Return [x, y] of the center of cell containing provided text 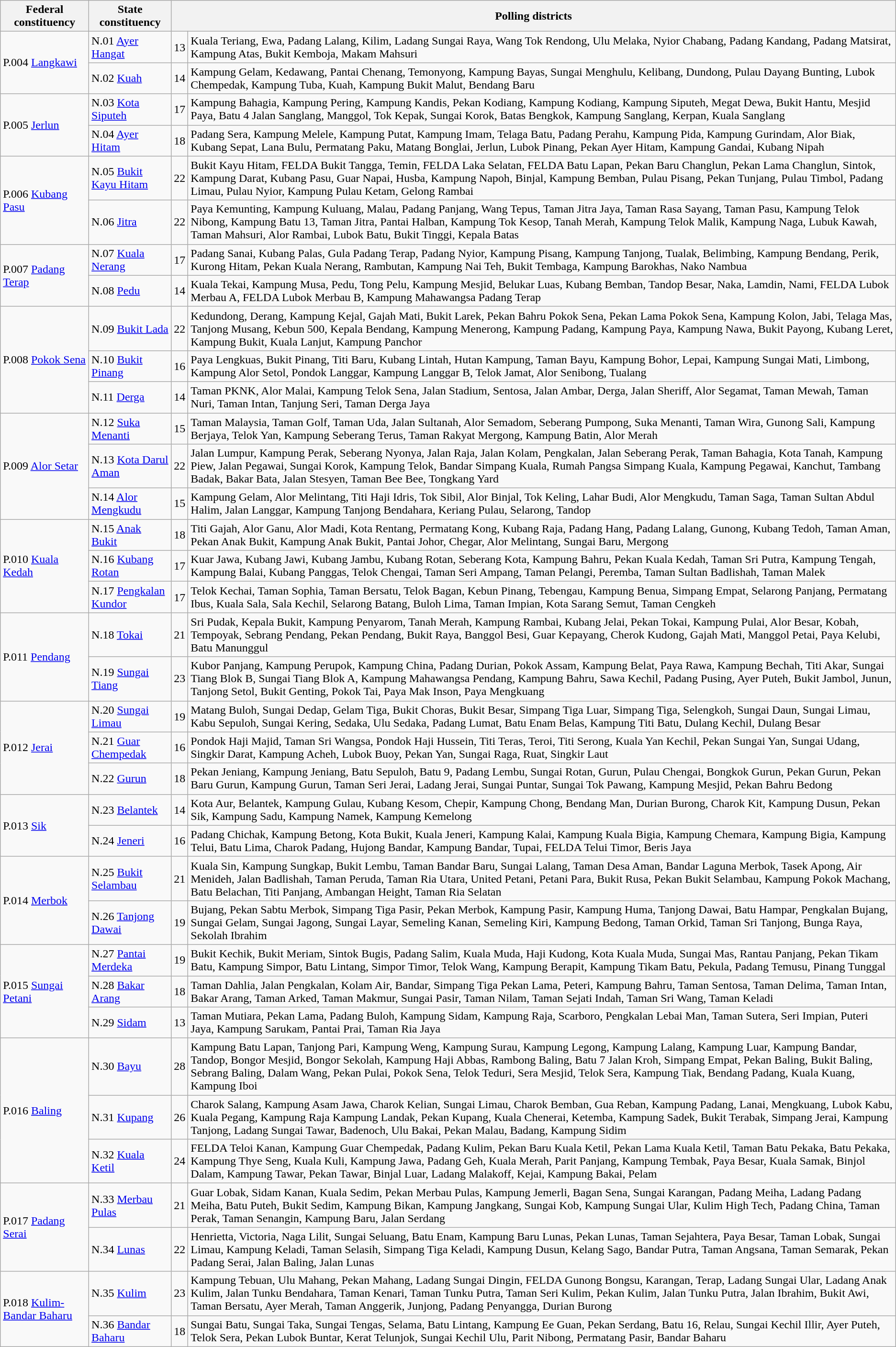
24 [180, 1161]
N.36 Bandar Baharu [130, 1331]
N.17 Pengkalan Kundor [130, 597]
N.27 Pantai Merdeka [130, 960]
N.11 Derga [130, 397]
N.15 Anak Bukit [130, 535]
N.08 Pedu [130, 291]
P.011 Pendang [45, 657]
P.008 Pokok Sena [45, 359]
N.05 Bukit Kayu Hitam [130, 178]
Federal constituency [45, 16]
N.14 Alor Mengkudu [130, 504]
P.006 Kubang Pasu [45, 200]
N.02 Kuah [130, 79]
P.007 Padang Terap [45, 275]
N.01 Ayer Hangat [130, 47]
N.09 Bukit Lada [130, 328]
N.19 Sungai Tiang [130, 679]
P.009 Alor Setar [45, 466]
N.35 Kulim [130, 1293]
N.29 Sidam [130, 1022]
P.013 Sik [45, 825]
P.012 Jerai [45, 748]
N.28 Bakar Arang [130, 991]
State constituency [130, 16]
P.005 Jerlun [45, 125]
28 [180, 1066]
N.10 Bukit Pinang [130, 366]
N.07 Kuala Nerang [130, 259]
N.18 Tokai [130, 635]
N.13 Kota Darul Aman [130, 466]
N.32 Kuala Ketil [130, 1161]
N.06 Jitra [130, 222]
26 [180, 1117]
N.03 Kota Siputeh [130, 109]
P.015 Sungai Petani [45, 991]
N.34 Lunas [130, 1249]
N.26 Tanjong Dawai [130, 922]
N.31 Kupang [130, 1117]
N.22 Gurun [130, 778]
N.25 Bukit Selambau [130, 878]
N.23 Belantek [130, 810]
P.016 Baling [45, 1111]
Polling districts [534, 16]
N.30 Bayu [130, 1066]
P.017 Padang Serai [45, 1227]
P.010 Kuala Kedah [45, 566]
N.21 Guar Chempedak [130, 748]
P.018 Kulim-Bandar Baharu [45, 1309]
N.12 Suka Menanti [130, 428]
N.33 Merbau Pulas [130, 1205]
N.20 Sungai Limau [130, 716]
P.004 Langkawi [45, 63]
N.04 Ayer Hitam [130, 141]
P.014 Merbok [45, 900]
N.16 Kubang Rotan [130, 566]
N.24 Jeneri [130, 841]
